Scan for the cell matching the given text and deliver its (X, Y) coordinate at center. 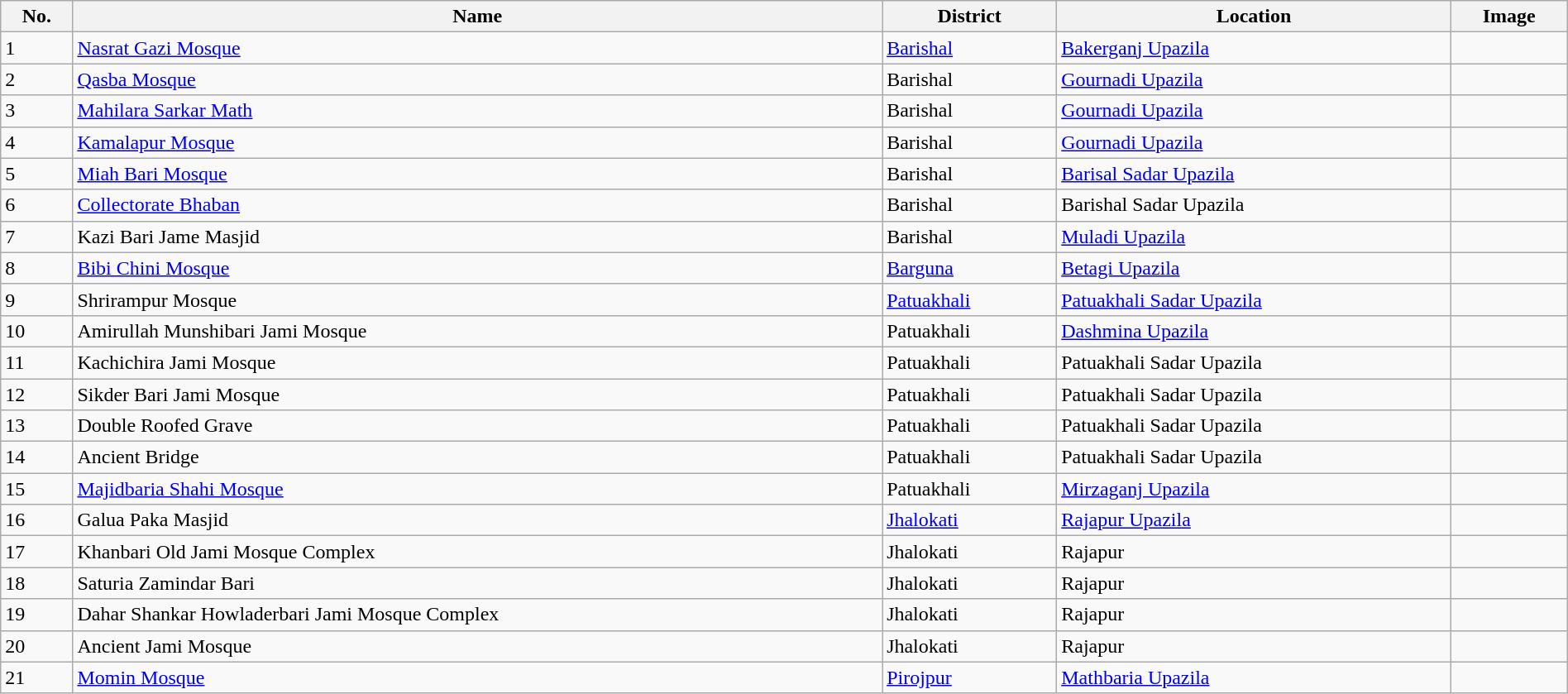
Barishal Sadar Upazila (1254, 205)
6 (36, 205)
Galua Paka Masjid (478, 520)
10 (36, 331)
Amirullah Munshibari Jami Mosque (478, 331)
No. (36, 17)
12 (36, 395)
16 (36, 520)
21 (36, 677)
Barguna (969, 268)
District (969, 17)
Shrirampur Mosque (478, 299)
8 (36, 268)
Nasrat Gazi Mosque (478, 48)
Name (478, 17)
11 (36, 362)
Majidbaria Shahi Mosque (478, 489)
Qasba Mosque (478, 79)
19 (36, 615)
Dahar Shankar Howladerbari Jami Mosque Complex (478, 615)
5 (36, 174)
1 (36, 48)
15 (36, 489)
Barisal Sadar Upazila (1254, 174)
7 (36, 237)
Mahilara Sarkar Math (478, 111)
Saturia Zamindar Bari (478, 583)
Kazi Bari Jame Masjid (478, 237)
9 (36, 299)
Kamalapur Mosque (478, 142)
Collectorate Bhaban (478, 205)
Sikder Bari Jami Mosque (478, 395)
Rajapur Upazila (1254, 520)
20 (36, 646)
Betagi Upazila (1254, 268)
Mathbaria Upazila (1254, 677)
Image (1508, 17)
Double Roofed Grave (478, 426)
Pirojpur (969, 677)
Dashmina Upazila (1254, 331)
18 (36, 583)
Bibi Chini Mosque (478, 268)
17 (36, 552)
Mirzaganj Upazila (1254, 489)
Location (1254, 17)
4 (36, 142)
Ancient Bridge (478, 457)
Momin Mosque (478, 677)
Kachichira Jami Mosque (478, 362)
Muladi Upazila (1254, 237)
Ancient Jami Mosque (478, 646)
Bakerganj Upazila (1254, 48)
13 (36, 426)
Miah Bari Mosque (478, 174)
2 (36, 79)
3 (36, 111)
14 (36, 457)
Khanbari Old Jami Mosque Complex (478, 552)
